Identify which cell holds the provided text, then report its (X, Y) central coordinate. 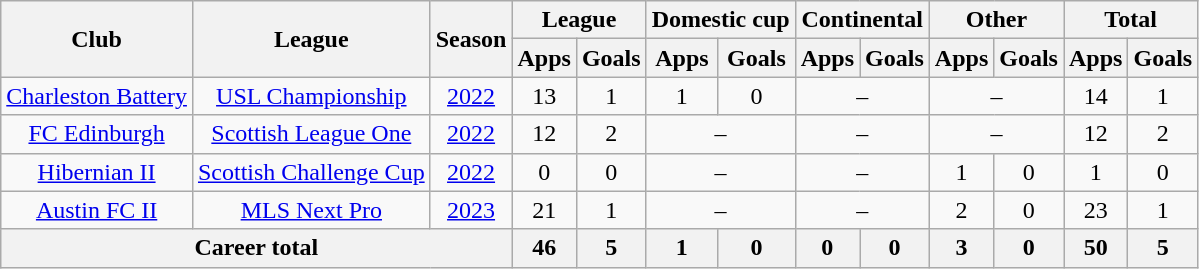
USL Championship (311, 96)
Domestic cup (720, 20)
Scottish Challenge Cup (311, 172)
Season (471, 39)
MLS Next Pro (311, 210)
2023 (471, 210)
23 (1096, 210)
Total (1131, 20)
Austin FC II (97, 210)
46 (544, 248)
Club (97, 39)
Scottish League One (311, 134)
50 (1096, 248)
Charleston Battery (97, 96)
Other (996, 20)
Hibernian II (97, 172)
14 (1096, 96)
FC Edinburgh (97, 134)
Continental (862, 20)
3 (961, 248)
Career total (256, 248)
13 (544, 96)
21 (544, 210)
